Return [x, y] of the center of cell containing provided text 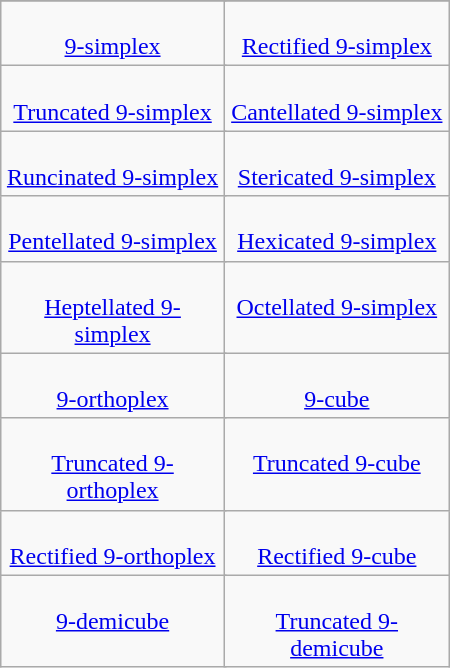
Rectified 9-simplex [336, 34]
Hexicated 9-simplex [336, 228]
9-demicube [113, 621]
Cantellated 9-simplex [336, 98]
9-simplex [113, 34]
Stericated 9-simplex [336, 164]
Truncated 9-demicube [336, 621]
Truncated 9-cube [336, 464]
9-cube [336, 386]
Octellated 9-simplex [336, 307]
Runcinated 9-simplex [113, 164]
Pentellated 9-simplex [113, 228]
Rectified 9-cube [336, 542]
9-orthoplex [113, 386]
Rectified 9-orthoplex [113, 542]
Truncated 9-simplex [113, 98]
Truncated 9-orthoplex [113, 464]
Heptellated 9-simplex [113, 307]
